Search for the cell housing the specified text and yield its (X, Y) center coordinate. 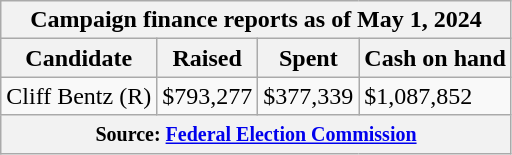
$377,339 (308, 96)
$1,087,852 (435, 96)
$793,277 (208, 96)
Source: Federal Election Commission (256, 134)
Spent (308, 58)
Candidate (79, 58)
Cliff Bentz (R) (79, 96)
Campaign finance reports as of May 1, 2024 (256, 20)
Raised (208, 58)
Cash on hand (435, 58)
